From the cell containing the given text, extract its center point as (X, Y) coordinate. 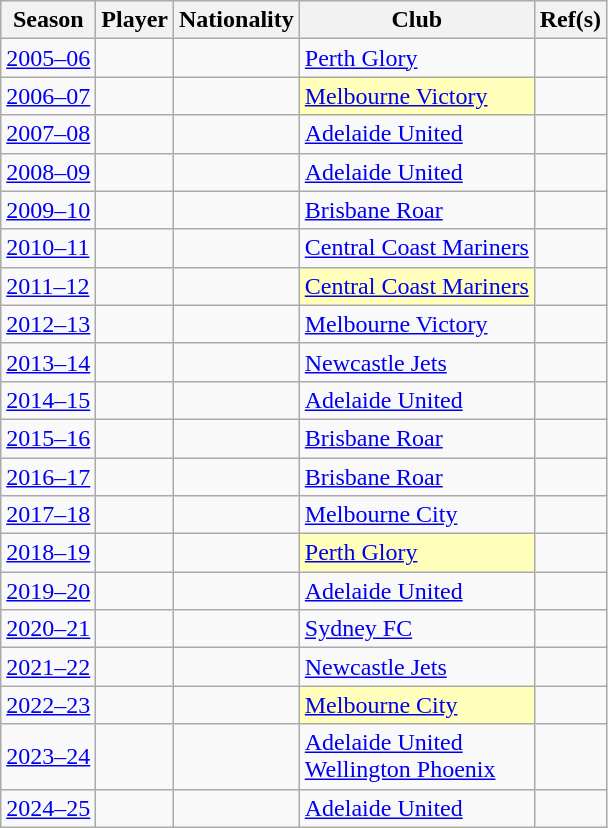
2015–16 (48, 438)
Club (416, 20)
2018–19 (48, 553)
2011–12 (48, 286)
2005–06 (48, 58)
2006–07 (48, 96)
2023–24 (48, 756)
Nationality (237, 20)
2009–10 (48, 210)
2010–11 (48, 248)
Sydney FC (416, 629)
2021–22 (48, 667)
2016–17 (48, 477)
2017–18 (48, 515)
Ref(s) (570, 20)
Season (48, 20)
2012–13 (48, 324)
2024–25 (48, 808)
Adelaide United Wellington Phoenix (416, 756)
2022–23 (48, 705)
Player (135, 20)
2020–21 (48, 629)
2019–20 (48, 591)
2014–15 (48, 400)
2013–14 (48, 362)
2007–08 (48, 134)
2008–09 (48, 172)
